Capture the cell that displays the provided text and extract its (X, Y) central coordinate. 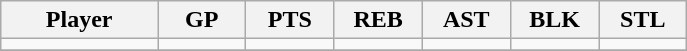
PTS (290, 20)
STL (643, 20)
BLK (554, 20)
REB (378, 20)
GP (202, 20)
AST (466, 20)
Player (80, 20)
